Determine the (x, y) coordinate at the center of the cell enclosing the given text.  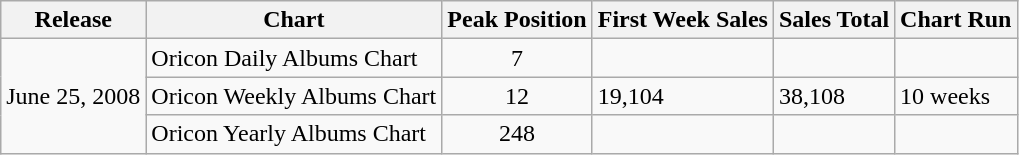
10 weeks (956, 96)
Release (74, 20)
248 (517, 134)
June 25, 2008 (74, 96)
38,108 (834, 96)
12 (517, 96)
Oricon Weekly Albums Chart (294, 96)
Chart Run (956, 20)
7 (517, 58)
Peak Position (517, 20)
19,104 (682, 96)
Oricon Daily Albums Chart (294, 58)
Sales Total (834, 20)
Oricon Yearly Albums Chart (294, 134)
First Week Sales (682, 20)
Chart (294, 20)
